Find where the given text appears and provide that cell's center as (x, y) coordinate. 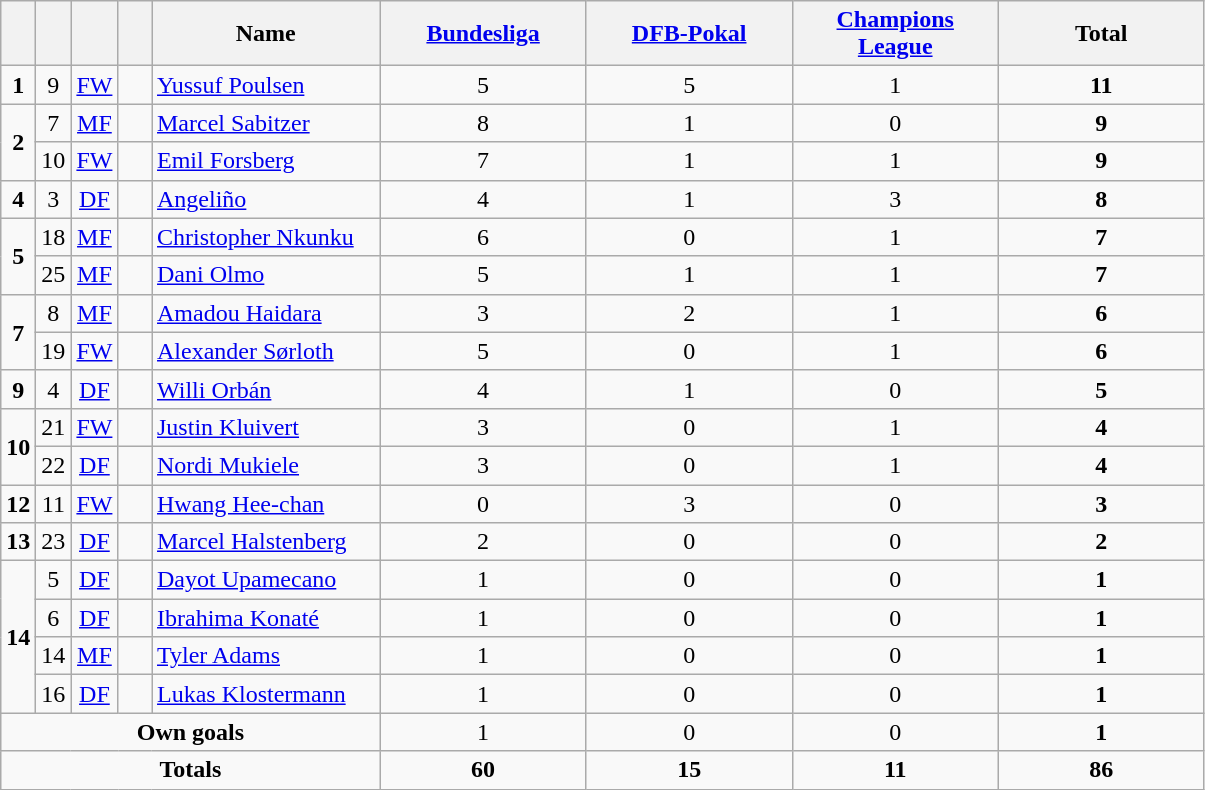
Angeliño (266, 199)
Dani Olmo (266, 275)
13 (18, 542)
16 (54, 694)
Tyler Adams (266, 656)
Lukas Klostermann (266, 694)
22 (54, 465)
Justin Kluivert (266, 427)
Amadou Haidara (266, 313)
Dayot Upamecano (266, 580)
Name (266, 34)
Hwang Hee-chan (266, 503)
Totals (190, 770)
18 (54, 237)
21 (54, 427)
25 (54, 275)
Emil Forsberg (266, 161)
15 (689, 770)
Willi Orbán (266, 389)
86 (1101, 770)
Ibrahima Konaté (266, 618)
DFB-Pokal (689, 34)
23 (54, 542)
Nordi Mukiele (266, 465)
Marcel Halstenberg (266, 542)
60 (483, 770)
Champions League (895, 34)
Yussuf Poulsen (266, 85)
Marcel Sabitzer (266, 123)
12 (18, 503)
Own goals (190, 732)
Christopher Nkunku (266, 237)
Total (1101, 34)
19 (54, 351)
Bundesliga (483, 34)
Alexander Sørloth (266, 351)
